Locate the cell with the specified text and output its (X, Y) center coordinate. 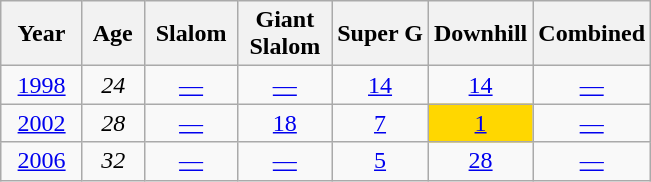
Downhill (480, 34)
1998 (42, 85)
32 (113, 161)
Giant Slalom (285, 34)
Super G (380, 34)
2006 (42, 161)
Combined (592, 34)
Age (113, 34)
5 (380, 161)
1 (480, 123)
2002 (42, 123)
Year (42, 34)
18 (285, 123)
7 (380, 123)
Slalom (191, 34)
24 (113, 85)
